Extract the [X, Y] coordinate from the center of the cell holding the provided text.  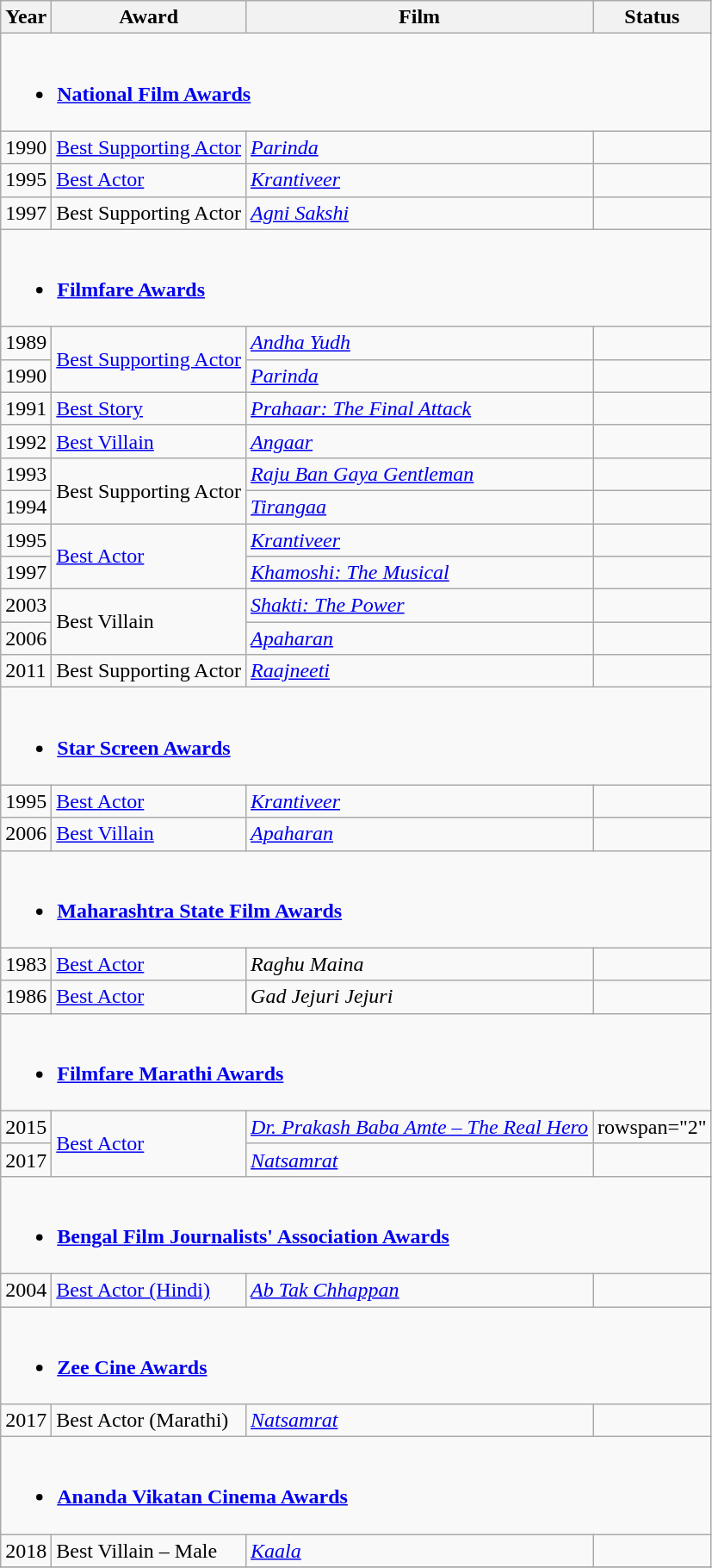
Tirangaa [420, 507]
1994 [26, 507]
1989 [26, 343]
Bengal Film Journalists' Association Awards [356, 1225]
1992 [26, 441]
Maharashtra State Film Awards [356, 899]
Dr. Prakash Baba Amte – The Real Hero [420, 1127]
Ab Tak Chhappan [420, 1290]
Star Screen Awards [356, 736]
1991 [26, 408]
Andha Yudh [420, 343]
Gad Jejuri Jejuri [420, 997]
Status [653, 17]
Khamoshi: The Musical [420, 573]
rowspan="2" [653, 1127]
2004 [26, 1290]
Angaar [420, 441]
Best Villain – Male [149, 1551]
1993 [26, 474]
Ananda Vikatan Cinema Awards [356, 1485]
2003 [26, 606]
2018 [26, 1551]
Best Actor (Hindi) [149, 1290]
1983 [26, 964]
Film [420, 17]
Award [149, 17]
Year [26, 17]
Shakti: The Power [420, 606]
Prahaar: The Final Attack [420, 408]
Zee Cine Awards [356, 1354]
Kaala [420, 1551]
Filmfare Awards [356, 277]
1986 [26, 997]
Raghu Maina [420, 964]
National Film Awards [356, 83]
Raajneeti [420, 671]
2011 [26, 671]
Agni Sakshi [420, 213]
2015 [26, 1127]
Best Story [149, 408]
Best Actor (Marathi) [149, 1421]
Raju Ban Gaya Gentleman [420, 474]
Filmfare Marathi Awards [356, 1061]
